Scan for the cell matching the given text and deliver its (X, Y) coordinate at center. 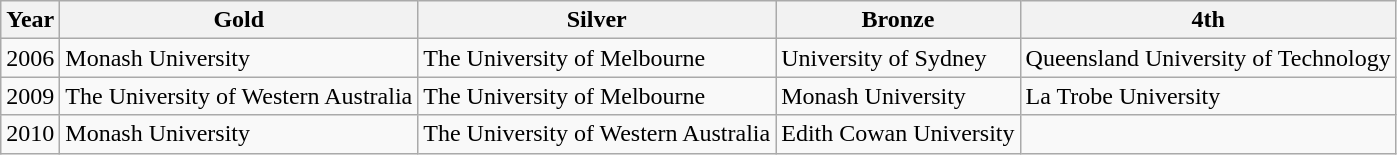
Year (30, 20)
2006 (30, 58)
Silver (597, 20)
Gold (239, 20)
Edith Cowan University (898, 134)
2009 (30, 96)
2010 (30, 134)
University of Sydney (898, 58)
La Trobe University (1208, 96)
Queensland University of Technology (1208, 58)
4th (1208, 20)
Bronze (898, 20)
